Output the (X, Y) coordinate of the center of the cell containing the given text.  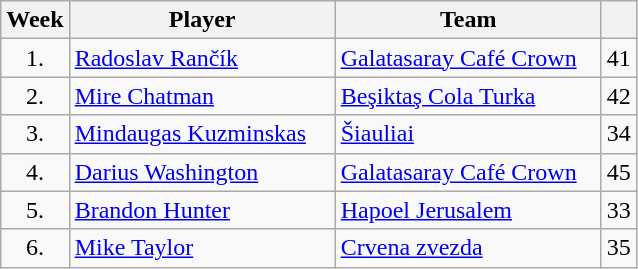
Radoslav Rančík (202, 58)
Darius Washington (202, 172)
Beşiktaş Cola Turka (468, 96)
45 (618, 172)
2. (35, 96)
35 (618, 248)
41 (618, 58)
Hapoel Jerusalem (468, 210)
4. (35, 172)
Team (468, 20)
42 (618, 96)
34 (618, 134)
6. (35, 248)
Brandon Hunter (202, 210)
Crvena zvezda (468, 248)
Mire Chatman (202, 96)
5. (35, 210)
1. (35, 58)
Mike Taylor (202, 248)
Player (202, 20)
33 (618, 210)
Week (35, 20)
Mindaugas Kuzminskas (202, 134)
Šiauliai (468, 134)
3. (35, 134)
